Identify which cell holds the provided text, then report its [X, Y] central coordinate. 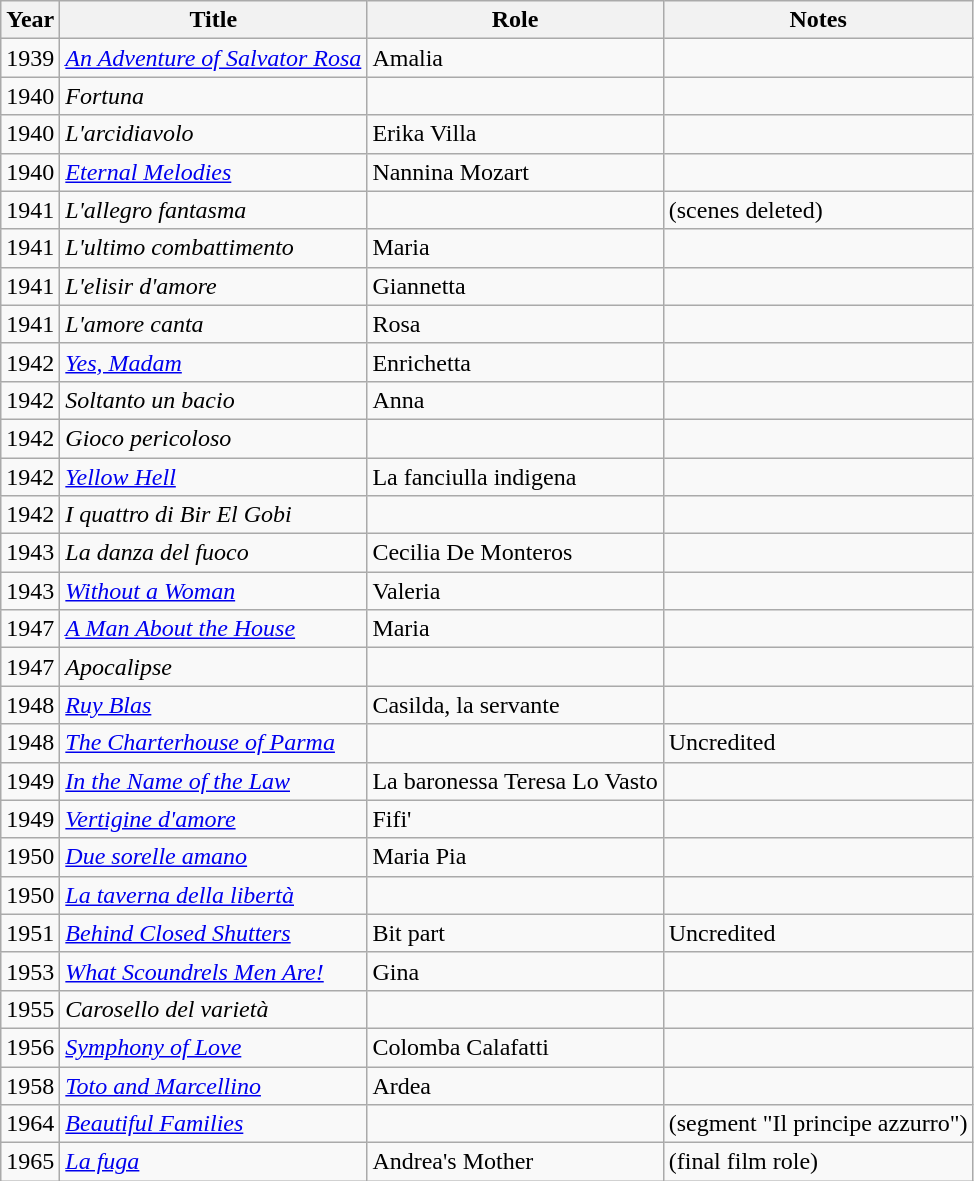
(segment "Il principe azzurro") [818, 1124]
Role [515, 20]
L'ultimo combattimento [214, 248]
Ruy Blas [214, 705]
Apocalipse [214, 667]
Beautiful Families [214, 1124]
Gina [515, 971]
Nannina Mozart [515, 172]
Yellow Hell [214, 477]
La fuga [214, 1162]
1958 [30, 1085]
1953 [30, 971]
Giannetta [515, 286]
Toto and Marcellino [214, 1085]
(final film role) [818, 1162]
What Scoundrels Men Are! [214, 971]
1939 [30, 58]
I quattro di Bir El Gobi [214, 515]
1956 [30, 1047]
1951 [30, 933]
Anna [515, 400]
Due sorelle amano [214, 857]
Valeria [515, 591]
Notes [818, 20]
Fortuna [214, 96]
1955 [30, 1009]
Bit part [515, 933]
In the Name of the Law [214, 781]
L'allegro fantasma [214, 210]
Ardea [515, 1085]
Year [30, 20]
Soltanto un bacio [214, 400]
Fifi' [515, 819]
L'arcidiavolo [214, 134]
Maria Pia [515, 857]
Gioco pericoloso [214, 438]
Vertigine d'amore [214, 819]
Cecilia De Monteros [515, 553]
Behind Closed Shutters [214, 933]
Symphony of Love [214, 1047]
1964 [30, 1124]
Without a Woman [214, 591]
A Man About the House [214, 629]
L'elisir d'amore [214, 286]
Andrea's Mother [515, 1162]
Eternal Melodies [214, 172]
L'amore canta [214, 324]
Enrichetta [515, 362]
La fanciulla indigena [515, 477]
La baronessa Teresa Lo Vasto [515, 781]
Title [214, 20]
Erika Villa [515, 134]
Rosa [515, 324]
Amalia [515, 58]
1965 [30, 1162]
(scenes deleted) [818, 210]
Carosello del varietà [214, 1009]
Yes, Madam [214, 362]
An Adventure of Salvator Rosa [214, 58]
The Charterhouse of Parma [214, 743]
Casilda, la servante [515, 705]
La taverna della libertà [214, 895]
Colomba Calafatti [515, 1047]
La danza del fuoco [214, 553]
